Scan for the cell matching the given text and deliver its [x, y] coordinate at center. 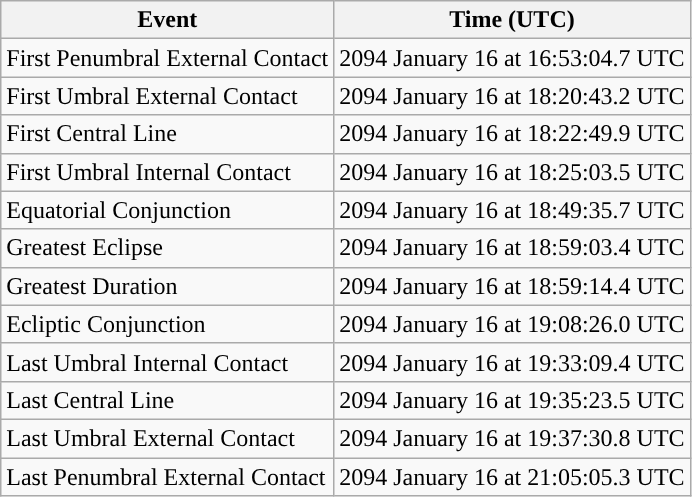
2094 January 16 at 21:05:05.3 UTC [512, 477]
Last Central Line [168, 400]
Time (UTC) [512, 20]
Last Umbral External Contact [168, 438]
2094 January 16 at 19:37:30.8 UTC [512, 438]
2094 January 16 at 19:33:09.4 UTC [512, 362]
2094 January 16 at 18:25:03.5 UTC [512, 172]
2094 January 16 at 19:08:26.0 UTC [512, 324]
First Penumbral External Contact [168, 58]
First Central Line [168, 134]
2094 January 16 at 18:59:03.4 UTC [512, 248]
2094 January 16 at 19:35:23.5 UTC [512, 400]
Last Umbral Internal Contact [168, 362]
Equatorial Conjunction [168, 210]
Event [168, 20]
Greatest Duration [168, 286]
Greatest Eclipse [168, 248]
Ecliptic Conjunction [168, 324]
2094 January 16 at 18:20:43.2 UTC [512, 96]
First Umbral External Contact [168, 96]
2094 January 16 at 18:59:14.4 UTC [512, 286]
Last Penumbral External Contact [168, 477]
2094 January 16 at 18:49:35.7 UTC [512, 210]
2094 January 16 at 18:22:49.9 UTC [512, 134]
2094 January 16 at 16:53:04.7 UTC [512, 58]
First Umbral Internal Contact [168, 172]
